Capture the cell that displays the provided text and extract its (x, y) central coordinate. 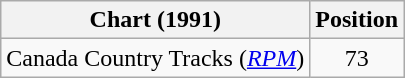
Canada Country Tracks (RPM) (156, 58)
Position (357, 20)
Chart (1991) (156, 20)
73 (357, 58)
